From the cell containing the given text, extract its center point as (X, Y) coordinate. 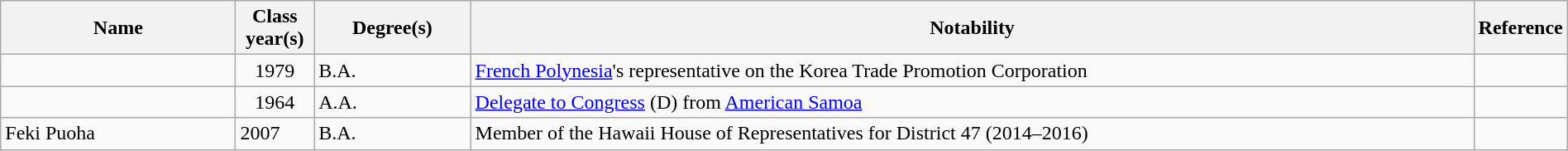
Delegate to Congress (D) from American Samoa (973, 102)
2007 (275, 134)
1979 (275, 71)
A.A. (392, 102)
Notability (973, 28)
Name (118, 28)
Degree(s) (392, 28)
French Polynesia's representative on the Korea Trade Promotion Corporation (973, 71)
Feki Puoha (118, 134)
1964 (275, 102)
Reference (1520, 28)
Member of the Hawaii House of Representatives for District 47 (2014–2016) (973, 134)
Class year(s) (275, 28)
